Output the (X, Y) coordinate of the center of the cell containing the given text.  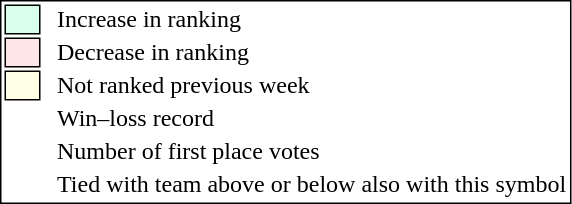
Number of first place votes (312, 151)
Win–loss record (312, 119)
Tied with team above or below also with this symbol (312, 185)
Not ranked previous week (312, 85)
Increase in ranking (312, 19)
Decrease in ranking (312, 53)
